Output the [X, Y] coordinate of the center of the cell containing the given text.  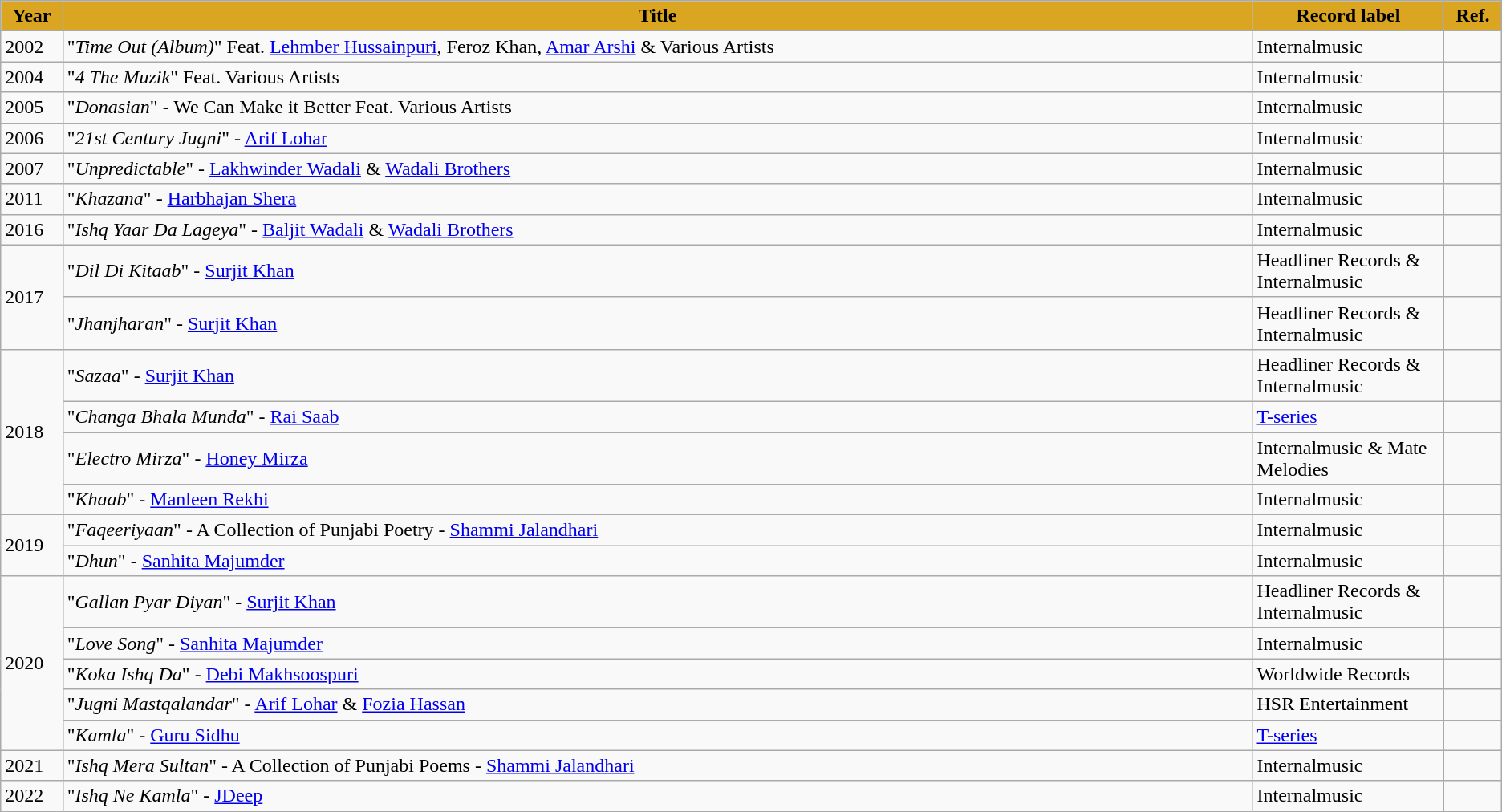
Ref. [1473, 16]
"Dhun" - Sanhita Majumder [658, 561]
2021 [32, 765]
2011 [32, 199]
2005 [32, 108]
"Sazaa" - Surjit Khan [658, 376]
"Ishq Mera Sultan" - A Collection of Punjabi Poems - Shammi Jalandhari [658, 765]
"Donasian" - We Can Make it Better Feat. Various Artists [658, 108]
2016 [32, 229]
"Dil Di Kitaab" - Surjit Khan [658, 271]
"4 The Muzik" Feat. Various Artists [658, 77]
"Khaab" - Manleen Rekhi [658, 500]
HSR Entertainment [1348, 704]
2007 [32, 168]
Record label [1348, 16]
2018 [32, 432]
"Khazana" - Harbhajan Shera [658, 199]
"Jugni Mastqalandar" - Arif Lohar & Fozia Hassan [658, 704]
"Changa Bhala Munda" - Rai Saab [658, 416]
Internalmusic & Mate Melodies [1348, 457]
"Electro Mirza" - Honey Mirza [658, 457]
2006 [32, 138]
"Ishq Ne Kamla" - JDeep [658, 796]
"Unpredictable" - Lakhwinder Wadali & Wadali Brothers [658, 168]
"Love Song" - Sanhita Majumder [658, 644]
Worldwide Records [1348, 674]
Year [32, 16]
2004 [32, 77]
2020 [32, 663]
"Koka Ishq Da" - Debi Makhsoospuri [658, 674]
2017 [32, 297]
2019 [32, 546]
"Gallan Pyar Diyan" - Surjit Khan [658, 602]
"Time Out (Album)" Feat. Lehmber Hussainpuri, Feroz Khan, Amar Arshi & Various Artists [658, 47]
"Kamla" - Guru Sidhu [658, 735]
"Faqeeriyaan" - A Collection of Punjabi Poetry - Shammi Jalandhari [658, 530]
2022 [32, 796]
"Ishq Yaar Da Lageya" - Baljit Wadali & Wadali Brothers [658, 229]
"Jhanjharan" - Surjit Khan [658, 323]
2002 [32, 47]
Title [658, 16]
"21st Century Jugni" - Arif Lohar [658, 138]
